Provide the [x, y] coordinate of the cell's center where the given text is located.  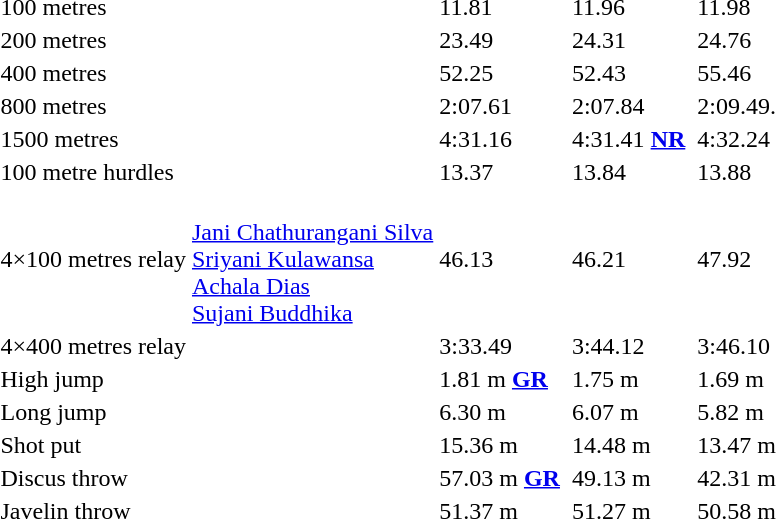
6.07 m [628, 412]
2:07.84 [628, 106]
1.81 m GR [500, 379]
13.37 [500, 172]
24.31 [628, 40]
3:33.49 [500, 346]
6.30 m [500, 412]
14.48 m [628, 445]
57.03 m GR [500, 478]
4:31.41 NR [628, 139]
49.13 m [628, 478]
1.75 m [628, 379]
15.36 m [500, 445]
52.25 [500, 73]
3:44.12 [628, 346]
13.84 [628, 172]
4:31.16 [500, 139]
46.13 [500, 259]
2:07.61 [500, 106]
46.21 [628, 259]
Jani Chathurangani SilvaSriyani KulawansaAchala DiasSujani Buddhika [312, 259]
23.49 [500, 40]
52.43 [628, 73]
